Detect which cell encompasses the target text, then output its [X, Y] center coordinate. 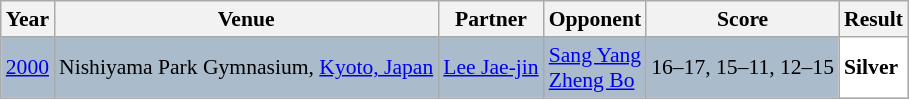
Nishiyama Park Gymnasium, Kyoto, Japan [246, 68]
16–17, 15–11, 12–15 [742, 68]
Year [28, 19]
Score [742, 19]
Silver [874, 68]
2000 [28, 68]
Partner [490, 19]
Sang Yang Zheng Bo [596, 68]
Lee Jae-jin [490, 68]
Result [874, 19]
Venue [246, 19]
Opponent [596, 19]
